Provide the (x, y) coordinate of the cell's center where the given text is located.  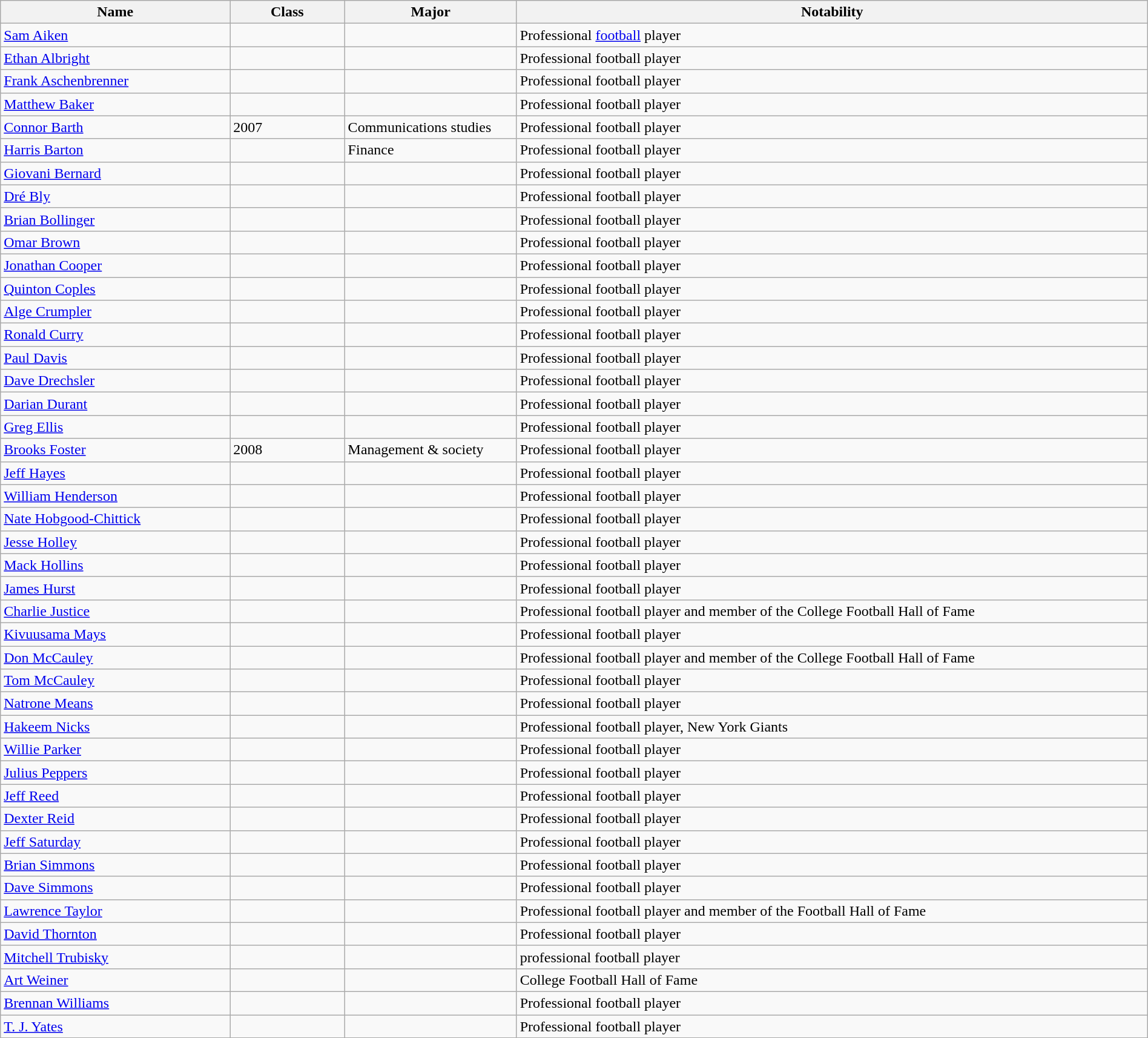
Julius Peppers (115, 773)
David Thornton (115, 934)
Class (287, 12)
James Hurst (115, 588)
Lawrence Taylor (115, 911)
Charlie Justice (115, 611)
Name (115, 12)
Professional football player and member of the Football Hall of Fame (832, 911)
Brian Simmons (115, 865)
Dave Simmons (115, 888)
Willie Parker (115, 750)
Dré Bly (115, 196)
Natrone Means (115, 704)
Professional football player, New York Giants (832, 727)
Frank Aschenbrenner (115, 81)
Don McCauley (115, 657)
Quinton Coples (115, 289)
Finance (431, 150)
Jeff Hayes (115, 473)
Greg Ellis (115, 427)
Darian Durant (115, 404)
Dave Drechsler (115, 381)
Art Weiner (115, 980)
Mitchell Trubisky (115, 957)
Kivuusama Mays (115, 634)
Jesse Holley (115, 542)
Omar Brown (115, 242)
Giovani Bernard (115, 173)
Nate Hobgood-Chittick (115, 519)
Major (431, 12)
Dexter Reid (115, 819)
William Henderson (115, 496)
Sam Aiken (115, 35)
Hakeem Nicks (115, 727)
Ronald Curry (115, 335)
Communications studies (431, 127)
College Football Hall of Fame (832, 980)
Mack Hollins (115, 565)
professional football player (832, 957)
Brooks Foster (115, 450)
Paul Davis (115, 358)
Connor Barth (115, 127)
Brennan Williams (115, 1003)
Notability (832, 12)
Harris Barton (115, 150)
T. J. Yates (115, 1026)
Matthew Baker (115, 104)
Tom McCauley (115, 681)
2008 (287, 450)
Management & society (431, 450)
2007 (287, 127)
Jeff Reed (115, 796)
Jonathan Cooper (115, 265)
Brian Bollinger (115, 219)
Alge Crumpler (115, 312)
Jeff Saturday (115, 842)
Ethan Albright (115, 58)
